Locate the cell with the specified text and output its (X, Y) center coordinate. 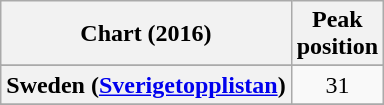
Chart (2016) (146, 34)
Sweden (Sverigetopplistan) (146, 85)
31 (337, 85)
Peak position (337, 34)
